Pinpoint the cell where the given text exists, returning its [x, y] midpoint coordinate. 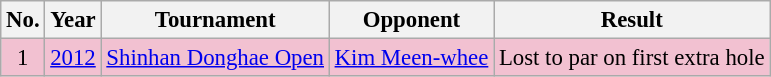
No. [23, 20]
Result [632, 20]
Opponent [411, 20]
Tournament [215, 20]
Lost to par on first extra hole [632, 58]
2012 [73, 58]
1 [23, 58]
Kim Meen-whee [411, 58]
Year [73, 20]
Shinhan Donghae Open [215, 58]
